Determine the (X, Y) coordinate at the center of the cell enclosing the given text.  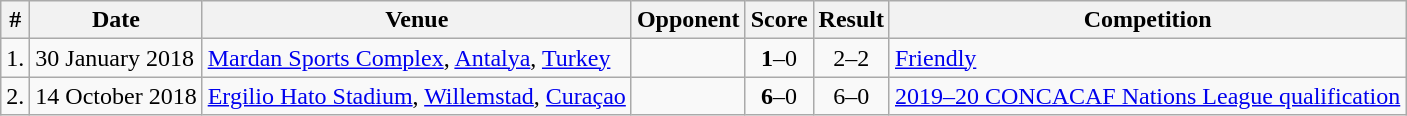
30 January 2018 (116, 58)
2–2 (851, 58)
Competition (1147, 20)
14 October 2018 (116, 96)
2019–20 CONCACAF Nations League qualification (1147, 96)
Friendly (1147, 58)
# (16, 20)
Date (116, 20)
Mardan Sports Complex, Antalya, Turkey (416, 58)
Ergilio Hato Stadium, Willemstad, Curaçao (416, 96)
2. (16, 96)
Score (779, 20)
Opponent (688, 20)
Venue (416, 20)
Result (851, 20)
1. (16, 58)
1–0 (779, 58)
